Capture the cell that displays the provided text and extract its [X, Y] central coordinate. 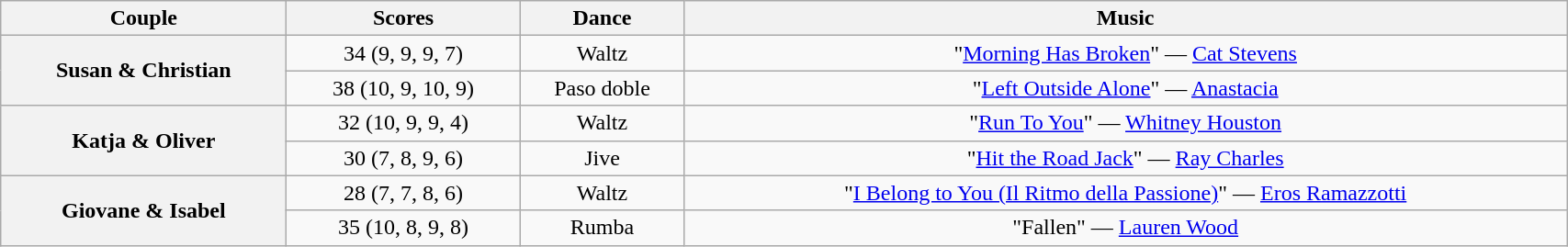
38 (10, 9, 10, 9) [403, 88]
Scores [403, 18]
Dance [602, 18]
"Run To You" — Whitney Houston [1126, 123]
32 (10, 9, 9, 4) [403, 123]
34 (9, 9, 9, 7) [403, 53]
"Left Outside Alone" — Anastacia [1126, 88]
Paso doble [602, 88]
35 (10, 8, 9, 8) [403, 228]
30 (7, 8, 9, 6) [403, 158]
"I Belong to You (Il Ritmo della Passione)" — Eros Ramazzotti [1126, 193]
Susan & Christian [143, 71]
"Hit the Road Jack" — Ray Charles [1126, 158]
Giovane & Isabel [143, 210]
"Fallen" — Lauren Wood [1126, 228]
Music [1126, 18]
Katja & Oliver [143, 140]
Rumba [602, 228]
Jive [602, 158]
28 (7, 7, 8, 6) [403, 193]
Couple [143, 18]
"Morning Has Broken" — Cat Stevens [1126, 53]
